Output the (X, Y) coordinate of the center of the cell containing the given text.  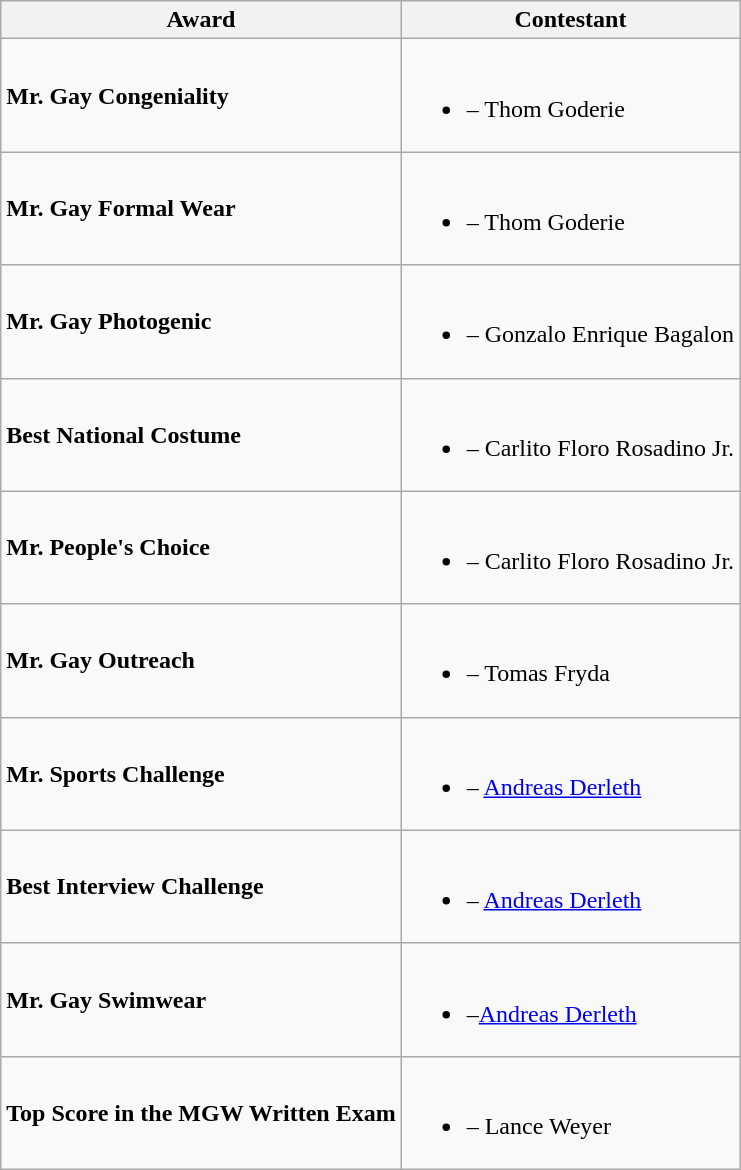
Best Interview Challenge (201, 886)
– Gonzalo Enrique Bagalon (570, 322)
Mr. Gay Photogenic (201, 322)
Top Score in the MGW Written Exam (201, 1112)
Mr. Gay Congeniality (201, 96)
Mr. Gay Outreach (201, 660)
– Lance Weyer (570, 1112)
Award (201, 20)
Mr. People's Choice (201, 548)
Contestant (570, 20)
Best National Costume (201, 434)
Mr. Gay Formal Wear (201, 208)
– Tomas Fryda (570, 660)
–Andreas Derleth (570, 1000)
Mr. Gay Swimwear (201, 1000)
Mr. Sports Challenge (201, 774)
